Locate the cell with the specified text and output its (x, y) center coordinate. 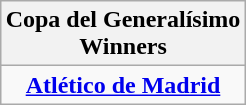
Atlético de Madrid (123, 85)
Copa del GeneralísimoWinners (123, 34)
